Find where the given text appears and provide that cell's center as [x, y] coordinate. 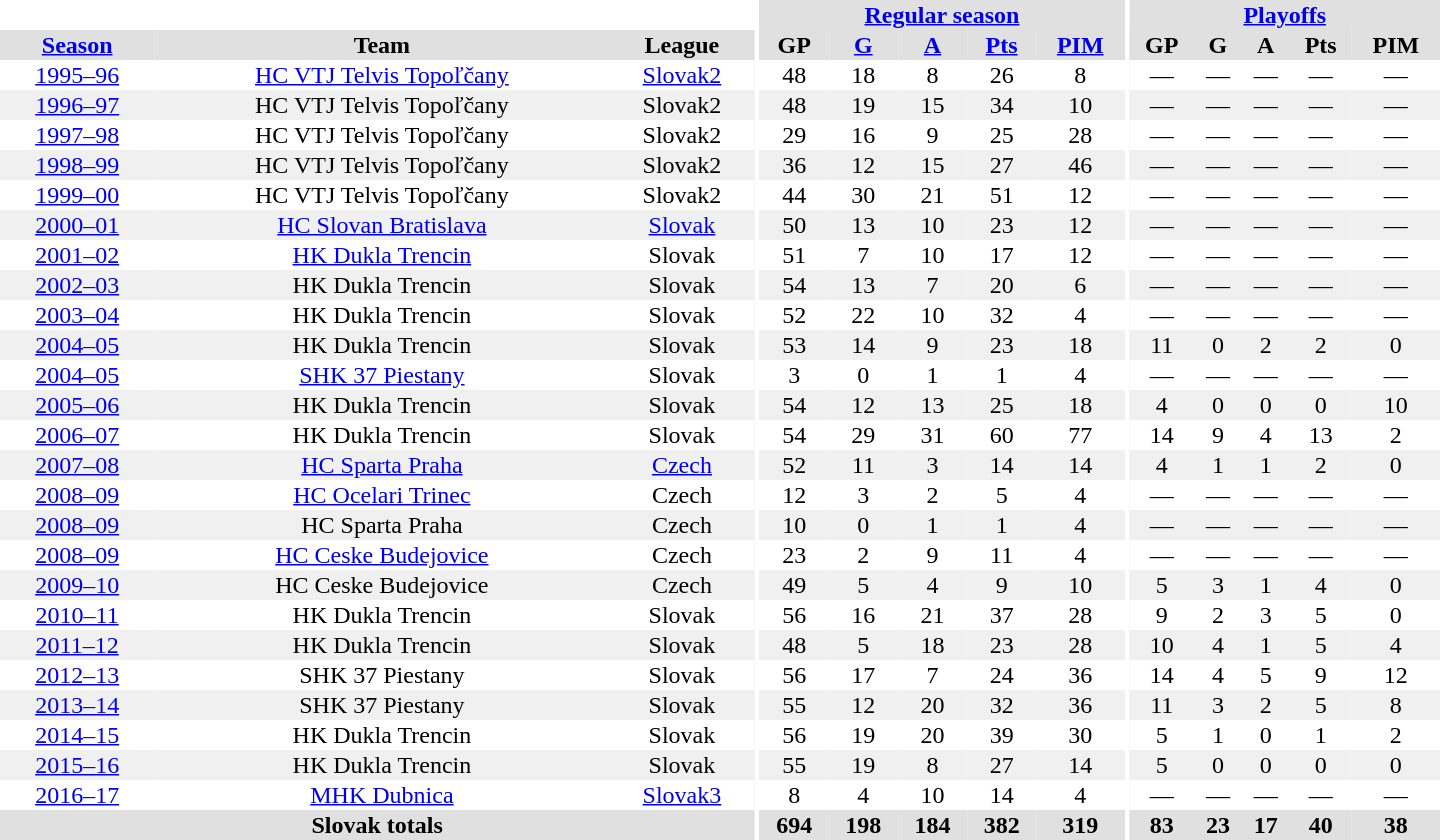
Season [77, 45]
HC Slovan Bratislava [382, 225]
39 [1002, 735]
2011–12 [77, 645]
198 [864, 825]
1996–97 [77, 105]
24 [1002, 675]
26 [1002, 75]
40 [1321, 825]
31 [932, 435]
2000–01 [77, 225]
382 [1002, 825]
1998–99 [77, 165]
2014–15 [77, 735]
Playoffs [1285, 15]
MHK Dubnica [382, 795]
60 [1002, 435]
37 [1002, 615]
34 [1002, 105]
184 [932, 825]
694 [794, 825]
1995–96 [77, 75]
77 [1080, 435]
44 [794, 195]
1997–98 [77, 135]
2010–11 [77, 615]
1999–00 [77, 195]
6 [1080, 285]
46 [1080, 165]
Slovak3 [682, 795]
38 [1396, 825]
83 [1162, 825]
50 [794, 225]
2007–08 [77, 465]
2003–04 [77, 315]
2015–16 [77, 765]
Regular season [942, 15]
2001–02 [77, 255]
53 [794, 345]
2013–14 [77, 705]
League [682, 45]
HC Ocelari Trinec [382, 495]
2005–06 [77, 405]
2009–10 [77, 585]
319 [1080, 825]
2002–03 [77, 285]
22 [864, 315]
2006–07 [77, 435]
2016–17 [77, 795]
Team [382, 45]
Slovak totals [377, 825]
2012–13 [77, 675]
49 [794, 585]
